Identify which cell holds the provided text, then report its [x, y] central coordinate. 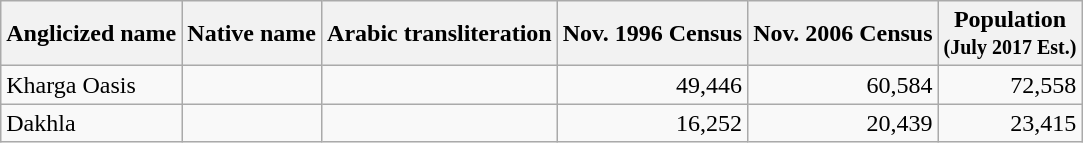
Dakhla [92, 123]
Population(July 2017 Est.) [1010, 34]
72,558 [1010, 85]
49,446 [652, 85]
Nov. 2006 Census [843, 34]
60,584 [843, 85]
Native name [252, 34]
Nov. 1996 Census [652, 34]
20,439 [843, 123]
16,252 [652, 123]
23,415 [1010, 123]
Kharga Oasis [92, 85]
Arabic transliteration [440, 34]
Anglicized name [92, 34]
